Search for the cell housing the specified text and yield its (x, y) center coordinate. 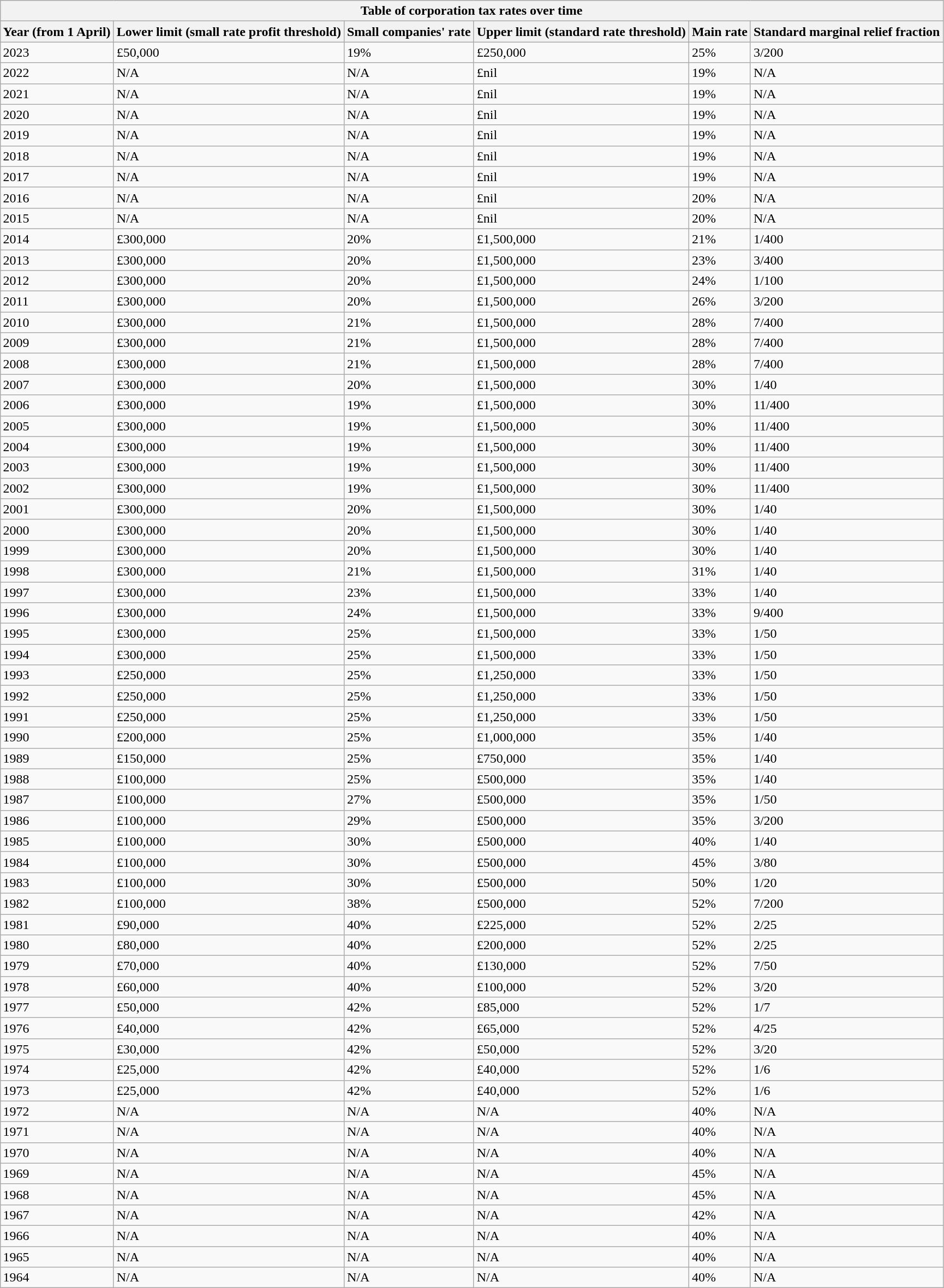
£70,000 (229, 966)
2004 (57, 447)
Main rate (719, 32)
1997 (57, 592)
3/400 (847, 260)
1986 (57, 820)
1982 (57, 903)
1966 (57, 1236)
1964 (57, 1278)
2011 (57, 302)
2016 (57, 197)
2001 (57, 509)
1995 (57, 634)
1984 (57, 862)
£80,000 (229, 945)
7/50 (847, 966)
1968 (57, 1194)
2019 (57, 135)
1972 (57, 1111)
2021 (57, 94)
1974 (57, 1070)
7/200 (847, 903)
2010 (57, 322)
29% (409, 820)
1981 (57, 925)
£60,000 (229, 987)
2005 (57, 426)
1993 (57, 675)
2020 (57, 115)
1989 (57, 758)
2013 (57, 260)
1973 (57, 1091)
1980 (57, 945)
2006 (57, 405)
2007 (57, 385)
2015 (57, 218)
£85,000 (581, 1008)
£150,000 (229, 758)
26% (719, 302)
1976 (57, 1028)
Standard marginal relief fraction (847, 32)
2023 (57, 52)
1/7 (847, 1008)
1979 (57, 966)
£130,000 (581, 966)
£65,000 (581, 1028)
1994 (57, 655)
2008 (57, 364)
1990 (57, 738)
1965 (57, 1256)
1975 (57, 1049)
Upper limit (standard rate threshold) (581, 32)
1988 (57, 779)
2002 (57, 488)
2018 (57, 156)
£750,000 (581, 758)
1/20 (847, 883)
1/100 (847, 281)
1996 (57, 613)
31% (719, 571)
3/80 (847, 862)
1969 (57, 1173)
50% (719, 883)
1970 (57, 1153)
1983 (57, 883)
1998 (57, 571)
1999 (57, 550)
Lower limit (small rate profit threshold) (229, 32)
2000 (57, 530)
1985 (57, 841)
2014 (57, 239)
1977 (57, 1008)
2012 (57, 281)
9/400 (847, 613)
£90,000 (229, 925)
2003 (57, 468)
2009 (57, 343)
£225,000 (581, 925)
38% (409, 903)
1987 (57, 800)
Table of corporation tax rates over time (471, 11)
2017 (57, 177)
27% (409, 800)
1/400 (847, 239)
1978 (57, 987)
4/25 (847, 1028)
2022 (57, 73)
1967 (57, 1215)
£1,000,000 (581, 738)
Small companies' rate (409, 32)
1992 (57, 696)
Year (from 1 April) (57, 32)
1971 (57, 1132)
£30,000 (229, 1049)
1991 (57, 717)
